From the cell containing the given text, extract its center point as (X, Y) coordinate. 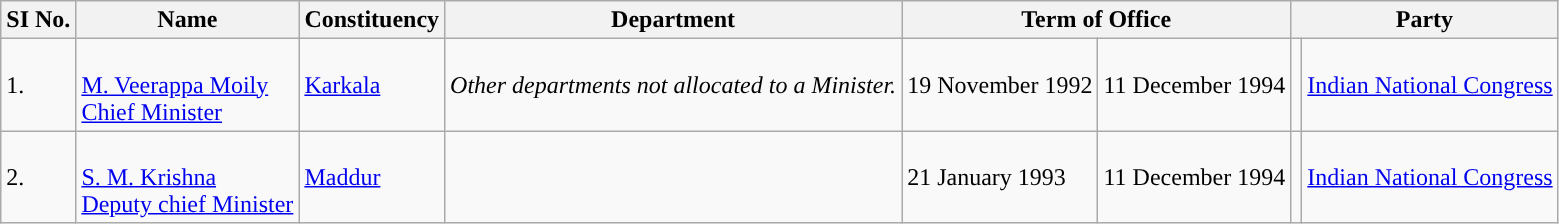
1. (38, 85)
Name (188, 20)
Party (1424, 20)
Maddur (372, 177)
SI No. (38, 20)
Other departments not allocated to a Minister. (674, 85)
Karkala (372, 85)
S. M. KrishnaDeputy chief Minister (188, 177)
2. (38, 177)
Constituency (372, 20)
21 January 1993 (1000, 177)
Department (674, 20)
M. Veerappa MoilyChief Minister (188, 85)
Term of Office (1096, 20)
19 November 1992 (1000, 85)
